For the text-containing cell, return its midpoint in (x, y) coordinate format. 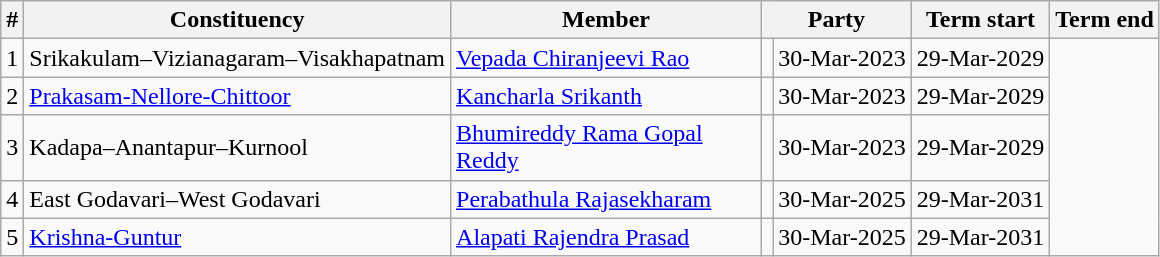
2 (12, 96)
4 (12, 199)
Kadapa–Anantapur–Kurnool (238, 148)
Prakasam-Nellore-Chittoor (238, 96)
Term start (980, 20)
Party (837, 20)
Term end (1105, 20)
1 (12, 58)
Vepada Chiranjeevi Rao (606, 58)
Krishna-Guntur (238, 237)
Bhumireddy Rama Gopal Reddy (606, 148)
Srikakulam–Vizianagaram–Visakhapatnam (238, 58)
East Godavari–West Godavari (238, 199)
Kancharla Srikanth (606, 96)
Member (606, 20)
# (12, 20)
3 (12, 148)
5 (12, 237)
Alapati Rajendra Prasad (606, 237)
Perabathula Rajasekharam (606, 199)
Constituency (238, 20)
